Capture the cell that displays the provided text and extract its [X, Y] central coordinate. 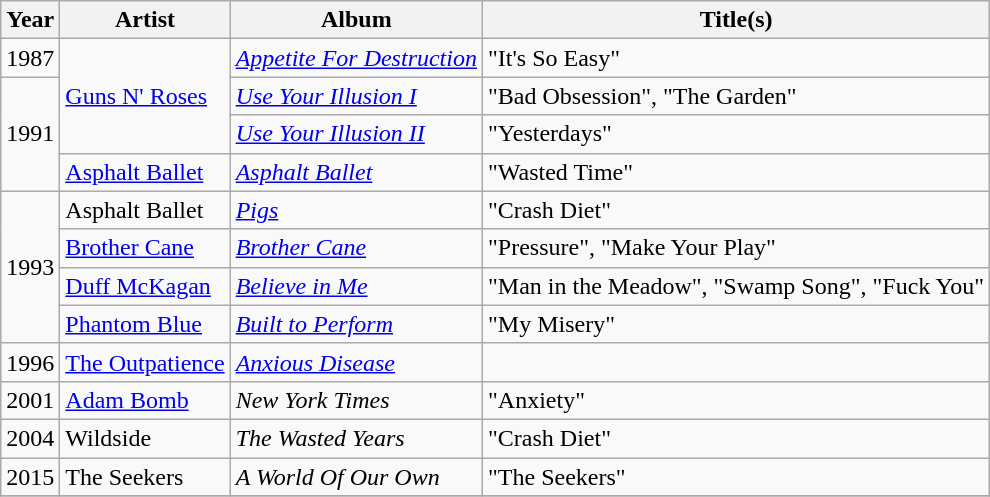
"The Seekers" [736, 477]
Year [30, 20]
"Pressure", "Make Your Play" [736, 248]
Title(s) [736, 20]
Built to Perform [356, 324]
"It's So Easy" [736, 58]
"Wasted Time" [736, 172]
Anxious Disease [356, 362]
1993 [30, 267]
The Outpatience [145, 362]
The Seekers [145, 477]
Album [356, 20]
"Anxiety" [736, 400]
2004 [30, 438]
1996 [30, 362]
1987 [30, 58]
Adam Bomb [145, 400]
Believe in Me [356, 286]
Guns N' Roses [145, 96]
A World Of Our Own [356, 477]
2015 [30, 477]
"Yesterdays" [736, 134]
Pigs [356, 210]
Duff McKagan [145, 286]
New York Times [356, 400]
Use Your Illusion II [356, 134]
Appetite For Destruction [356, 58]
"Bad Obsession", "The Garden" [736, 96]
Artist [145, 20]
"Man in the Meadow", "Swamp Song", "Fuck You" [736, 286]
2001 [30, 400]
The Wasted Years [356, 438]
Use Your Illusion I [356, 96]
Wildside [145, 438]
"My Misery" [736, 324]
1991 [30, 134]
Phantom Blue [145, 324]
